From the cell containing the given text, extract its center point as (x, y) coordinate. 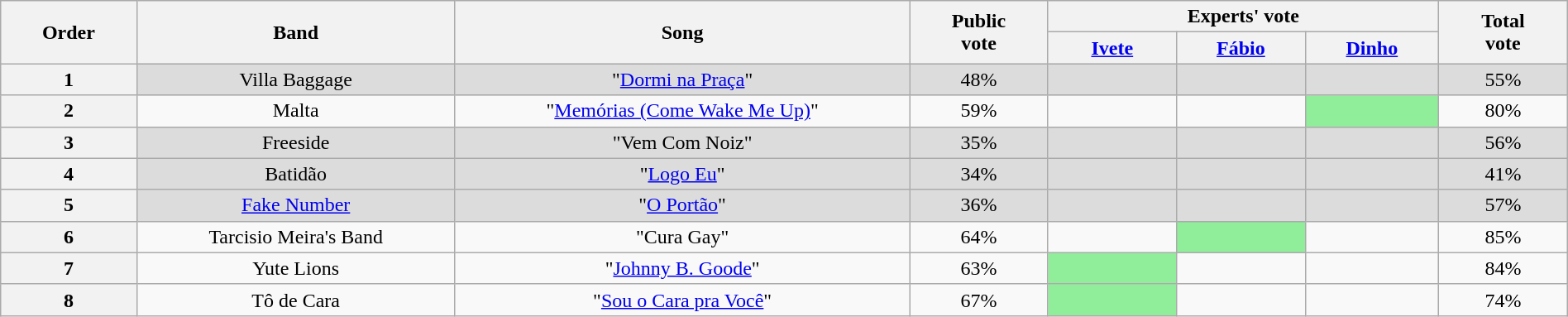
64% (979, 237)
36% (979, 205)
63% (979, 268)
"Dormi na Praça" (682, 79)
67% (979, 300)
57% (1503, 205)
56% (1503, 142)
Yute Lions (296, 268)
34% (979, 174)
1 (69, 79)
Dinho (1371, 48)
85% (1503, 237)
Totalvote (1503, 32)
Fake Number (296, 205)
41% (1503, 174)
Tô de Cara (296, 300)
"Johnny B. Goode" (682, 268)
"Sou o Cara pra Você" (682, 300)
7 (69, 268)
55% (1503, 79)
Fábio (1241, 48)
Batidão (296, 174)
2 (69, 111)
4 (69, 174)
48% (979, 79)
3 (69, 142)
8 (69, 300)
"Memórias (Come Wake Me Up)" (682, 111)
"Logo Eu" (682, 174)
Publicvote (979, 32)
6 (69, 237)
Band (296, 32)
"Cura Gay" (682, 237)
Tarcisio Meira's Band (296, 237)
Order (69, 32)
Ivete (1112, 48)
5 (69, 205)
Villa Baggage (296, 79)
59% (979, 111)
35% (979, 142)
74% (1503, 300)
84% (1503, 268)
Experts' vote (1243, 17)
Freeside (296, 142)
80% (1503, 111)
Song (682, 32)
"Vem Com Noiz" (682, 142)
Malta (296, 111)
"O Portão" (682, 205)
